Find where the given text appears and provide that cell's center as [X, Y] coordinate. 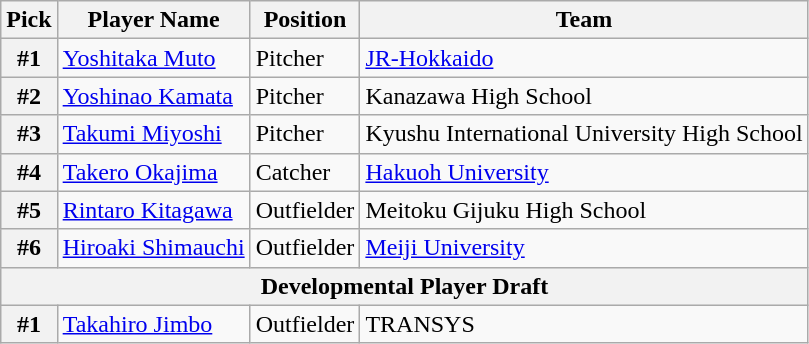
Player Name [154, 20]
#2 [29, 96]
JR-Hokkaido [584, 58]
Developmental Player Draft [404, 286]
Kanazawa High School [584, 96]
Takero Okajima [154, 172]
#6 [29, 248]
#5 [29, 210]
Position [305, 20]
Meitoku Gijuku High School [584, 210]
Meiji University [584, 248]
Hakuoh University [584, 172]
Catcher [305, 172]
Takahiro Jimbo [154, 324]
Yoshitaka Muto [154, 58]
Yoshinao Kamata [154, 96]
Hiroaki Shimauchi [154, 248]
TRANSYS [584, 324]
#3 [29, 134]
#4 [29, 172]
Pick [29, 20]
Team [584, 20]
Rintaro Kitagawa [154, 210]
Takumi Miyoshi [154, 134]
Kyushu International University High School [584, 134]
